Output the (X, Y) coordinate of the center of the cell containing the given text.  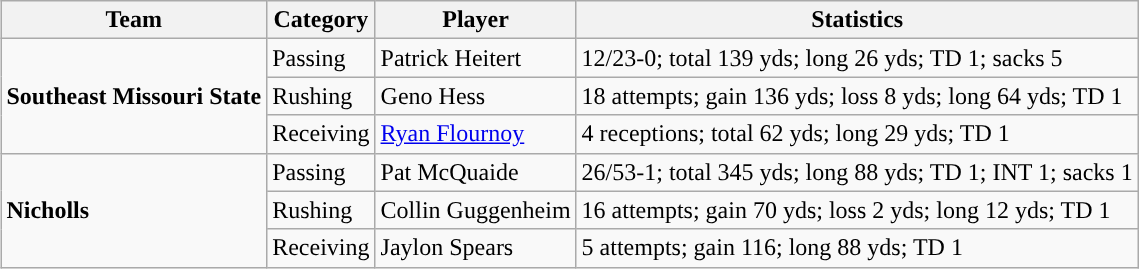
Statistics (857, 20)
26/53-1; total 345 yds; long 88 yds; TD 1; INT 1; sacks 1 (857, 172)
Pat McQuaide (476, 172)
Player (476, 20)
Team (134, 20)
16 attempts; gain 70 yds; loss 2 yds; long 12 yds; TD 1 (857, 210)
Patrick Heitert (476, 58)
Southeast Missouri State (134, 96)
Geno Hess (476, 96)
Collin Guggenheim (476, 210)
12/23-0; total 139 yds; long 26 yds; TD 1; sacks 5 (857, 58)
18 attempts; gain 136 yds; loss 8 yds; long 64 yds; TD 1 (857, 96)
5 attempts; gain 116; long 88 yds; TD 1 (857, 248)
Nicholls (134, 210)
Category (321, 20)
Jaylon Spears (476, 248)
4 receptions; total 62 yds; long 29 yds; TD 1 (857, 134)
Ryan Flournoy (476, 134)
